Provide the [x, y] coordinate of the cell's center where the given text is located.  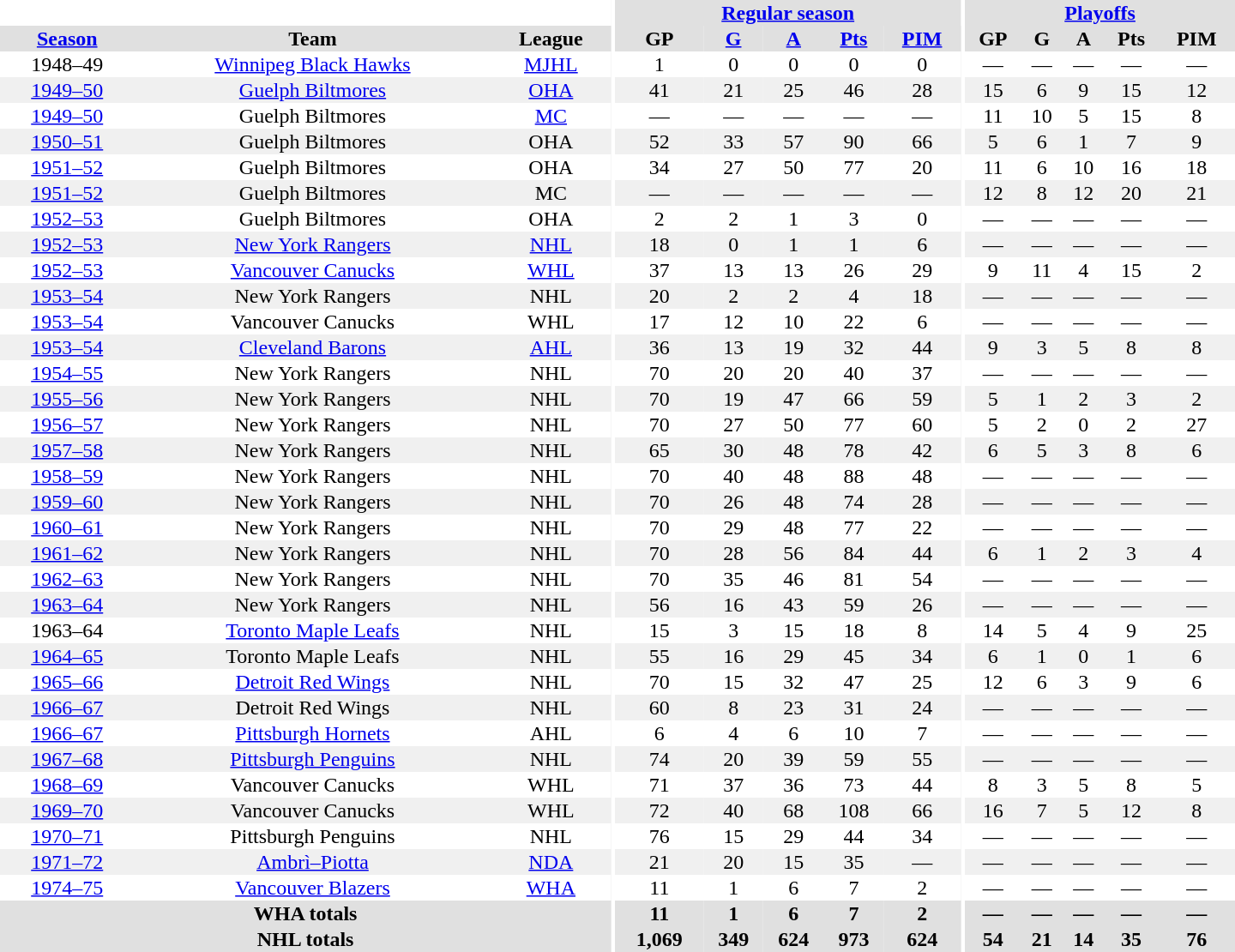
78 [853, 450]
24 [921, 708]
1950–51 [67, 142]
81 [853, 579]
31 [853, 708]
Playoffs [1099, 13]
88 [853, 476]
30 [733, 450]
65 [660, 450]
45 [853, 656]
108 [853, 810]
72 [660, 810]
Winnipeg Black Hawks [312, 64]
1955–56 [67, 399]
NDA [551, 862]
WHA [551, 888]
90 [853, 142]
Regular season [788, 13]
73 [853, 785]
1957–58 [67, 450]
1967–68 [67, 759]
17 [660, 322]
71 [660, 785]
Season [67, 39]
WHA totals [305, 913]
Cleveland Barons [312, 347]
Ambrì–Piotta [312, 862]
1968–69 [67, 785]
84 [853, 553]
Vancouver Blazers [312, 888]
1965–66 [67, 682]
1958–59 [67, 476]
1964–65 [67, 656]
1960–61 [67, 527]
1970–71 [67, 836]
1974–75 [67, 888]
Pittsburgh Hornets [312, 733]
52 [660, 142]
39 [793, 759]
41 [660, 90]
1971–72 [67, 862]
1961–62 [67, 553]
1956–57 [67, 425]
68 [793, 810]
MJHL [551, 64]
1954–55 [67, 373]
973 [853, 939]
57 [793, 142]
1959–60 [67, 502]
349 [733, 939]
1969–70 [67, 810]
Team [312, 39]
NHL totals [305, 939]
1962–63 [67, 579]
23 [793, 708]
33 [733, 142]
League [551, 39]
42 [921, 450]
1,069 [660, 939]
1948–49 [67, 64]
43 [793, 605]
